Scan for the cell matching the given text and deliver its (x, y) coordinate at center. 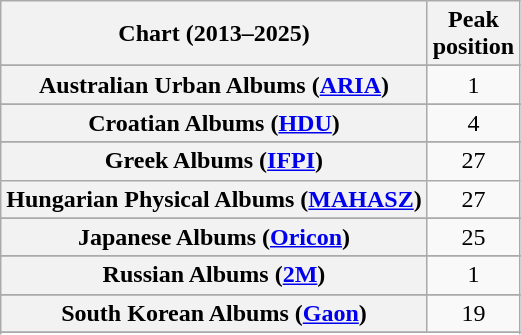
4 (473, 123)
Croatian Albums (HDU) (214, 123)
Hungarian Physical Albums (MAHASZ) (214, 199)
Australian Urban Albums (ARIA) (214, 85)
Chart (2013–2025) (214, 34)
Russian Albums (2M) (214, 275)
25 (473, 237)
Japanese Albums (Oricon) (214, 237)
South Korean Albums (Gaon) (214, 313)
19 (473, 313)
Greek Albums (IFPI) (214, 161)
Peakposition (473, 34)
